Search for the cell housing the specified text and yield its (X, Y) center coordinate. 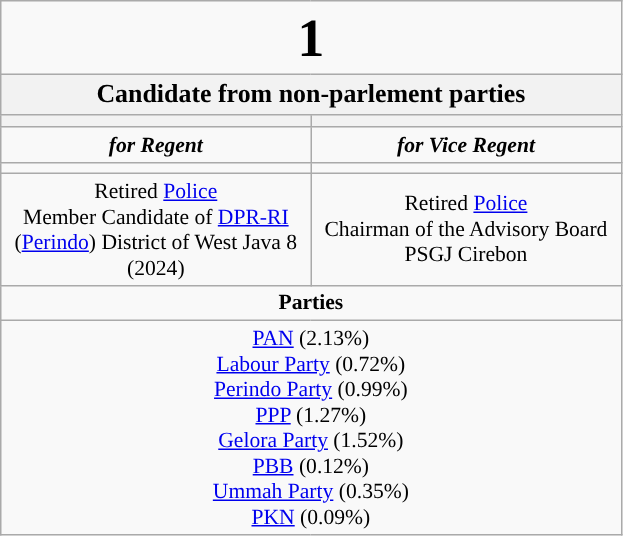
for Regent (156, 146)
Parties (311, 303)
Candidate from non-parlement parties (311, 94)
Retired PoliceMember Candidate of DPR-RI (Perindo) District of West Java 8 (2024) (156, 229)
Retired PoliceChairman of the Advisory Board PSGJ Cirebon (466, 229)
PAN (2.13%)Labour Party (0.72%)Perindo Party (0.99%)PPP (1.27%)Gelora Party (1.52%)PBB (0.12%)Ummah Party (0.35%)PKN (0.09%) (311, 428)
1 (311, 38)
for Vice Regent (466, 146)
